Return the (X, Y) coordinate for the center point of the cell that contains the specified text.  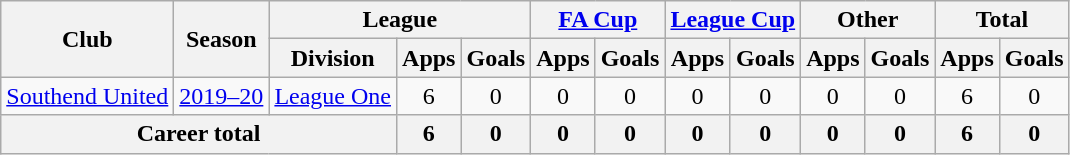
Career total (199, 134)
Other (868, 20)
Total (1002, 20)
League (400, 20)
Season (222, 39)
Club (88, 39)
League Cup (733, 20)
Southend United (88, 96)
2019–20 (222, 96)
FA Cup (598, 20)
Division (333, 58)
League One (333, 96)
